Provide the (x, y) coordinate of the cell's center where the given text is located.  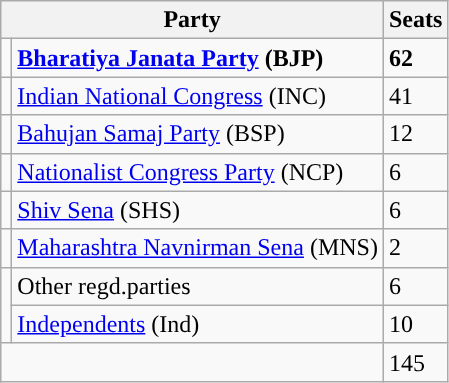
Bahujan Samaj Party (BSP) (198, 134)
Bharatiya Janata Party (BJP) (198, 58)
Indian National Congress (INC) (198, 96)
Nationalist Congress Party (NCP) (198, 172)
2 (415, 248)
41 (415, 96)
62 (415, 58)
10 (415, 324)
Shiv Sena (SHS) (198, 210)
Party (192, 20)
Other regd.parties (198, 286)
Independents (Ind) (198, 324)
145 (415, 362)
Seats (415, 20)
12 (415, 134)
Maharashtra Navnirman Sena (MNS) (198, 248)
